From the cell containing the given text, extract its center point as (X, Y) coordinate. 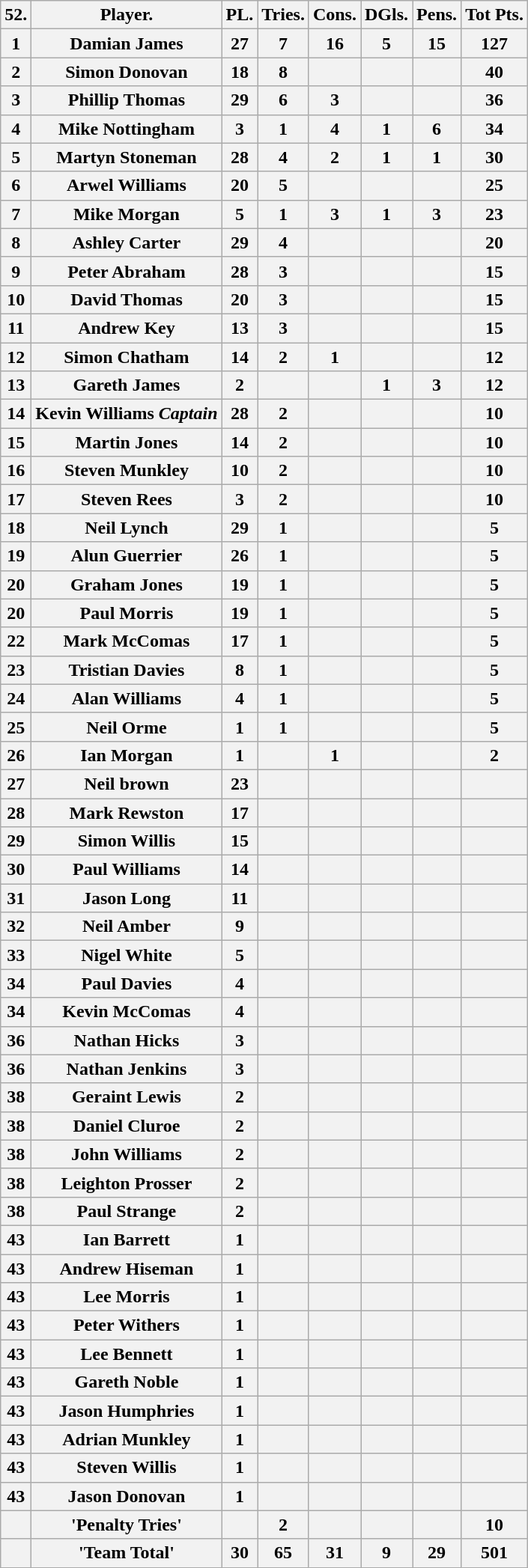
Lee Morris (127, 1297)
Gareth Noble (127, 1382)
Leighton Prosser (127, 1183)
Nathan Jenkins (127, 1069)
Jason Donovan (127, 1496)
John Williams (127, 1154)
Jason Humphries (127, 1411)
Nathan Hicks (127, 1040)
David Thomas (127, 299)
Arwel Williams (127, 186)
Martyn Stoneman (127, 157)
Graham Jones (127, 585)
Pens. (437, 15)
40 (494, 72)
Adrian Munkley (127, 1439)
Simon Chatham (127, 357)
Daniel Cluroe (127, 1126)
Paul Strange (127, 1211)
Andrew Hiseman (127, 1269)
Tot Pts. (494, 15)
501 (494, 1553)
Mark McComas (127, 641)
Paul Williams (127, 870)
Neil Lynch (127, 528)
Player. (127, 15)
Cons. (334, 15)
Andrew Key (127, 328)
Steven Munkley (127, 471)
Tries. (283, 15)
PL. (240, 15)
Mike Morgan (127, 214)
127 (494, 43)
Geraint Lewis (127, 1097)
24 (16, 698)
Kevin McComas (127, 1012)
Ashley Carter (127, 242)
Neil brown (127, 784)
Ian Morgan (127, 755)
Paul Davies (127, 983)
Alan Williams (127, 698)
Neil Amber (127, 927)
Lee Bennett (127, 1354)
Mike Nottingham (127, 129)
DGls. (386, 15)
33 (16, 955)
Alun Guerrier (127, 556)
Steven Rees (127, 499)
Nigel White (127, 955)
65 (283, 1553)
Paul Morris (127, 613)
Martin Jones (127, 442)
Jason Long (127, 898)
Phillip Thomas (127, 100)
Simon Donovan (127, 72)
Damian James (127, 43)
Kevin Williams Captain (127, 414)
Ian Barrett (127, 1239)
Steven Willis (127, 1468)
Tristian Davies (127, 670)
Peter Withers (127, 1326)
'Penalty Tries' (127, 1525)
52. (16, 15)
Gareth James (127, 385)
'Team Total' (127, 1553)
32 (16, 927)
22 (16, 641)
Peter Abraham (127, 271)
Mark Rewston (127, 812)
Neil Orme (127, 727)
Simon Willis (127, 841)
